Search for the cell housing the specified text and yield its (x, y) center coordinate. 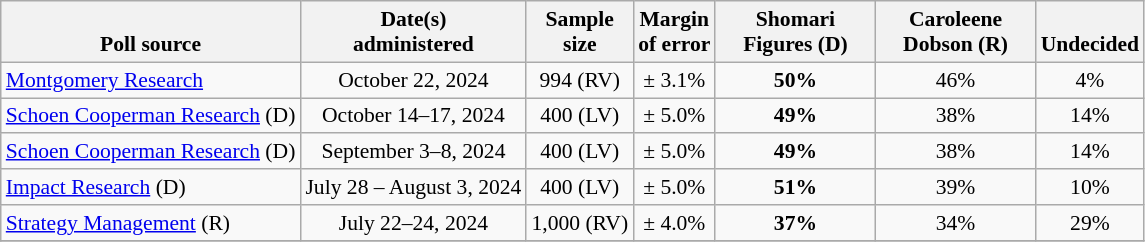
Samplesize (580, 32)
1,000 (RV) (580, 223)
Poll source (151, 32)
Undecided (1090, 32)
October 14–17, 2024 (413, 116)
± 4.0% (674, 223)
Marginof error (674, 32)
July 28 – August 3, 2024 (413, 187)
ShomariFigures (D) (795, 32)
37% (795, 223)
± 3.1% (674, 80)
994 (RV) (580, 80)
51% (795, 187)
October 22, 2024 (413, 80)
39% (956, 187)
50% (795, 80)
Montgomery Research (151, 80)
Strategy Management (R) (151, 223)
September 3–8, 2024 (413, 152)
Date(s)administered (413, 32)
10% (1090, 187)
CaroleeneDobson (R) (956, 32)
34% (956, 223)
4% (1090, 80)
Impact Research (D) (151, 187)
29% (1090, 223)
46% (956, 80)
July 22–24, 2024 (413, 223)
